Identify which cell holds the provided text, then report its [x, y] central coordinate. 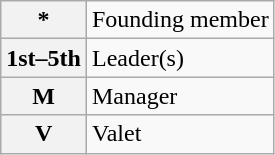
Founding member [180, 20]
M [44, 96]
* [44, 20]
1st–5th [44, 58]
Manager [180, 96]
Leader(s) [180, 58]
Valet [180, 134]
V [44, 134]
